Return the [x, y] coordinate for the center point of the cell that contains the specified text.  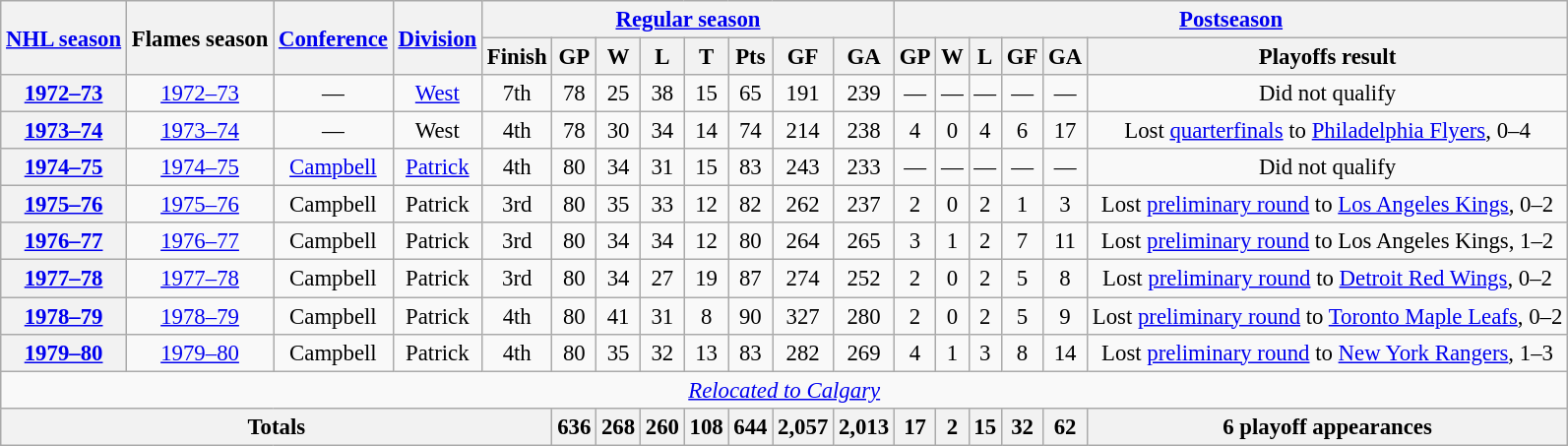
NHL season [64, 37]
265 [864, 241]
74 [750, 131]
6 playoff appearances [1327, 426]
260 [661, 426]
Playoffs result [1327, 57]
Lost preliminary round to New York Rangers, 1–3 [1327, 352]
62 [1065, 426]
33 [661, 205]
25 [618, 94]
Lost preliminary round to Los Angeles Kings, 1–2 [1327, 241]
264 [803, 241]
239 [864, 94]
90 [750, 316]
27 [661, 279]
233 [864, 167]
Pts [750, 57]
214 [803, 131]
Division [437, 37]
Flames season [199, 37]
82 [750, 205]
30 [618, 131]
38 [661, 94]
237 [864, 205]
2,013 [864, 426]
11 [1065, 241]
Lost preliminary round to Toronto Maple Leafs, 0–2 [1327, 316]
Conference [334, 37]
9 [1065, 316]
7 [1022, 241]
65 [750, 94]
274 [803, 279]
268 [618, 426]
280 [864, 316]
7th [518, 94]
Lost preliminary round to Detroit Red Wings, 0–2 [1327, 279]
Finish [518, 57]
Regular season [689, 20]
Lost quarterfinals to Philadelphia Flyers, 0–4 [1327, 131]
2,057 [803, 426]
282 [803, 352]
108 [707, 426]
41 [618, 316]
243 [803, 167]
T [707, 57]
Relocated to Calgary [784, 390]
262 [803, 205]
252 [864, 279]
Postseason [1230, 20]
191 [803, 94]
87 [750, 279]
13 [707, 352]
269 [864, 352]
644 [750, 426]
6 [1022, 131]
327 [803, 316]
19 [707, 279]
636 [575, 426]
238 [864, 131]
Totals [277, 426]
Lost preliminary round to Los Angeles Kings, 0–2 [1327, 205]
